Extract the [x, y] coordinate from the center of the cell holding the provided text.  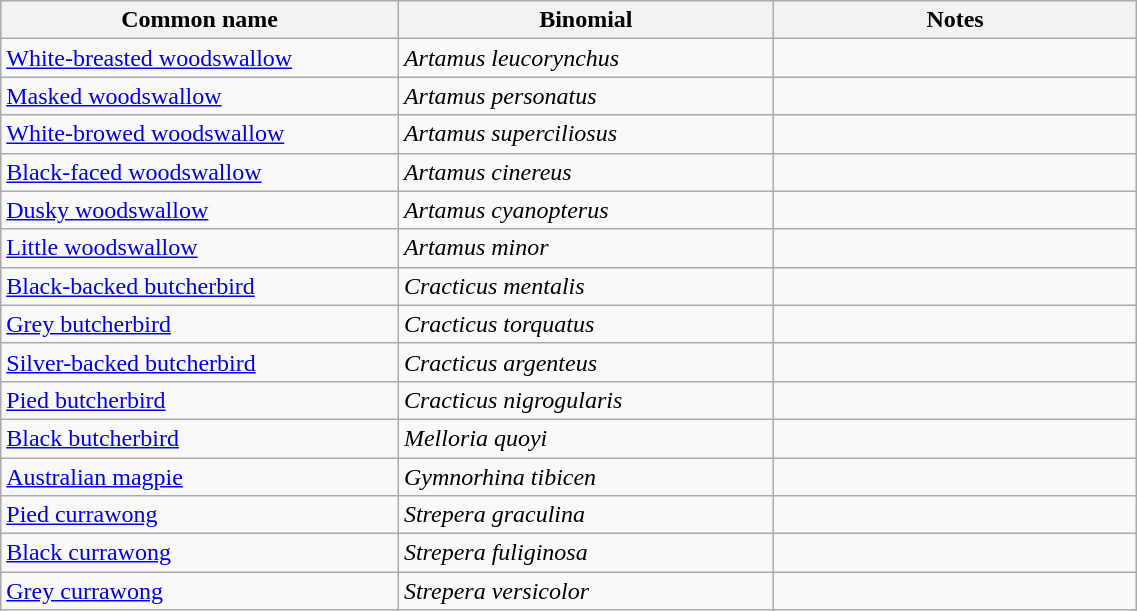
White-browed woodswallow [200, 134]
Gymnorhina tibicen [586, 477]
Grey currawong [200, 591]
Cracticus mentalis [586, 286]
Grey butcherbird [200, 324]
Artamus personatus [586, 96]
Masked woodswallow [200, 96]
Little woodswallow [200, 248]
Black-backed butcherbird [200, 286]
Common name [200, 20]
Cracticus torquatus [586, 324]
Artamus cinereus [586, 172]
Strepera graculina [586, 515]
Artamus cyanopterus [586, 210]
Black butcherbird [200, 438]
Strepera fuliginosa [586, 553]
Black-faced woodswallow [200, 172]
Pied currawong [200, 515]
Cracticus nigrogularis [586, 400]
Dusky woodswallow [200, 210]
Strepera versicolor [586, 591]
Melloria quoyi [586, 438]
Cracticus argenteus [586, 362]
Notes [955, 20]
Black currawong [200, 553]
Australian magpie [200, 477]
Artamus superciliosus [586, 134]
Artamus minor [586, 248]
Artamus leucorynchus [586, 58]
Silver-backed butcherbird [200, 362]
Binomial [586, 20]
Pied butcherbird [200, 400]
White-breasted woodswallow [200, 58]
